Extract the [X, Y] coordinate from the center of the cell holding the provided text.  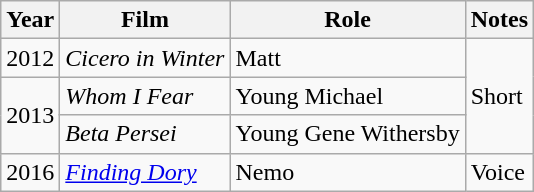
Year [30, 20]
Short [499, 96]
Nemo [348, 172]
Role [348, 20]
Voice [499, 172]
Cicero in Winter [145, 58]
Film [145, 20]
2012 [30, 58]
Young Gene Withersby [348, 134]
Matt [348, 58]
2013 [30, 115]
Beta Persei [145, 134]
Whom I Fear [145, 96]
2016 [30, 172]
Finding Dory [145, 172]
Young Michael [348, 96]
Notes [499, 20]
